Find where the given text appears and provide that cell's center as [X, Y] coordinate. 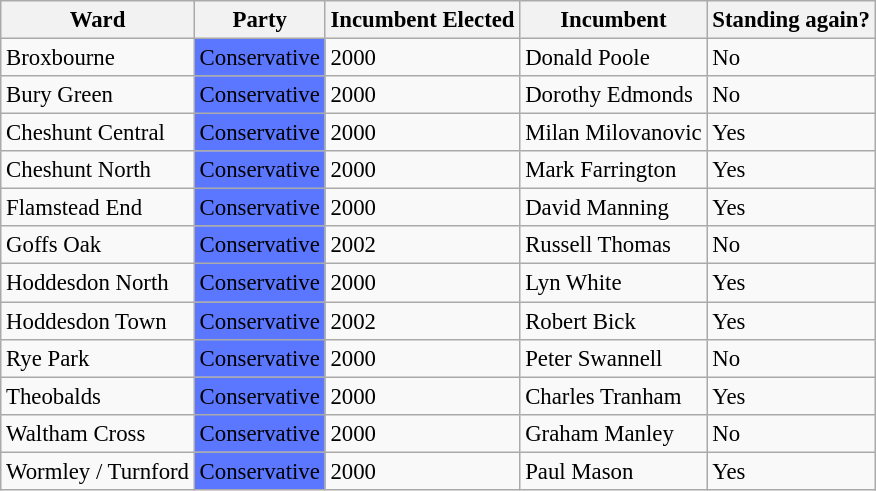
Bury Green [98, 95]
Theobalds [98, 396]
Peter Swannell [614, 358]
Mark Farrington [614, 170]
Cheshunt Central [98, 133]
Robert Bick [614, 321]
Paul Mason [614, 471]
Broxbourne [98, 58]
Graham Manley [614, 433]
Ward [98, 20]
Incumbent [614, 20]
Waltham Cross [98, 433]
Wormley / Turnford [98, 471]
David Manning [614, 208]
Russell Thomas [614, 245]
Incumbent Elected [422, 20]
Lyn White [614, 283]
Dorothy Edmonds [614, 95]
Rye Park [98, 358]
Hoddesdon Town [98, 321]
Cheshunt North [98, 170]
Donald Poole [614, 58]
Charles Tranham [614, 396]
Goffs Oak [98, 245]
Flamstead End [98, 208]
Milan Milovanovic [614, 133]
Standing again? [791, 20]
Hoddesdon North [98, 283]
Party [260, 20]
